For the text-containing cell, return its midpoint in (x, y) coordinate format. 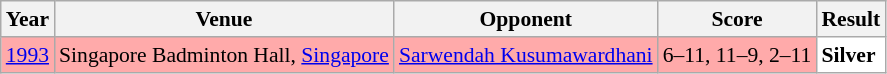
Singapore Badminton Hall, Singapore (224, 55)
Year (28, 19)
Result (850, 19)
Sarwendah Kusumawardhani (526, 55)
Opponent (526, 19)
1993 (28, 55)
Venue (224, 19)
Silver (850, 55)
Score (738, 19)
6–11, 11–9, 2–11 (738, 55)
